Return (x, y) of the center of cell containing provided text 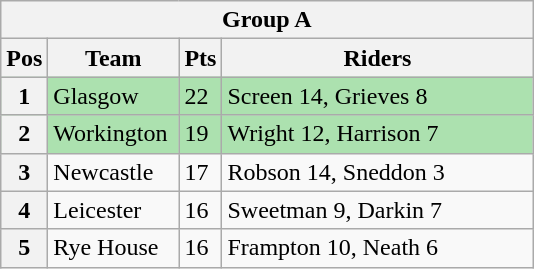
Glasgow (114, 96)
22 (200, 96)
Newcastle (114, 172)
Rye House (114, 248)
Screen 14, Grieves 8 (378, 96)
3 (24, 172)
Riders (378, 58)
Team (114, 58)
1 (24, 96)
17 (200, 172)
Workington (114, 134)
4 (24, 210)
5 (24, 248)
2 (24, 134)
Pts (200, 58)
Leicester (114, 210)
Frampton 10, Neath 6 (378, 248)
Pos (24, 58)
19 (200, 134)
Group A (267, 20)
Robson 14, Sneddon 3 (378, 172)
Sweetman 9, Darkin 7 (378, 210)
Wright 12, Harrison 7 (378, 134)
